Extract the [x, y] coordinate from the center of the cell holding the provided text.  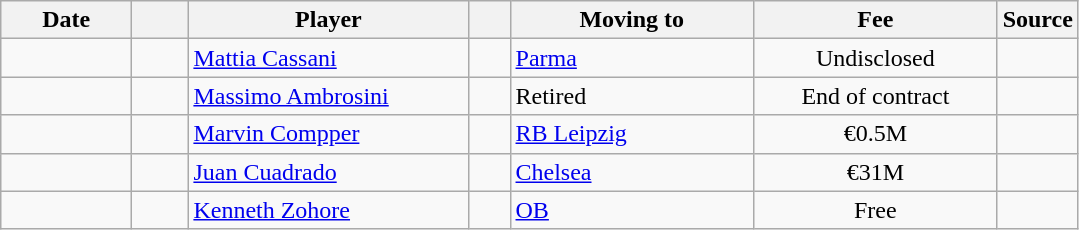
Date [66, 20]
Kenneth Zohore [328, 210]
Moving to [632, 20]
End of contract [876, 96]
Undisclosed [876, 58]
Player [328, 20]
OB [632, 210]
Marvin Compper [328, 134]
€0.5M [876, 134]
Chelsea [632, 172]
Free [876, 210]
Parma [632, 58]
Massimo Ambrosini [328, 96]
RB Leipzig [632, 134]
Retired [632, 96]
Source [1038, 20]
€31M [876, 172]
Juan Cuadrado [328, 172]
Mattia Cassani [328, 58]
Fee [876, 20]
